Identify which cell holds the provided text, then report its [x, y] central coordinate. 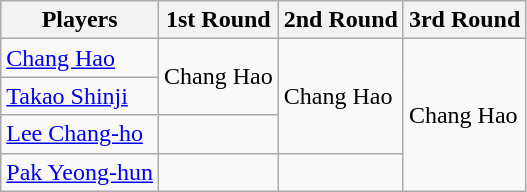
1st Round [219, 20]
Players [80, 20]
Takao Shinji [80, 96]
Lee Chang-ho [80, 134]
Pak Yeong-hun [80, 172]
2nd Round [340, 20]
3rd Round [464, 20]
